Determine the [x, y] coordinate at the center of the cell enclosing the given text.  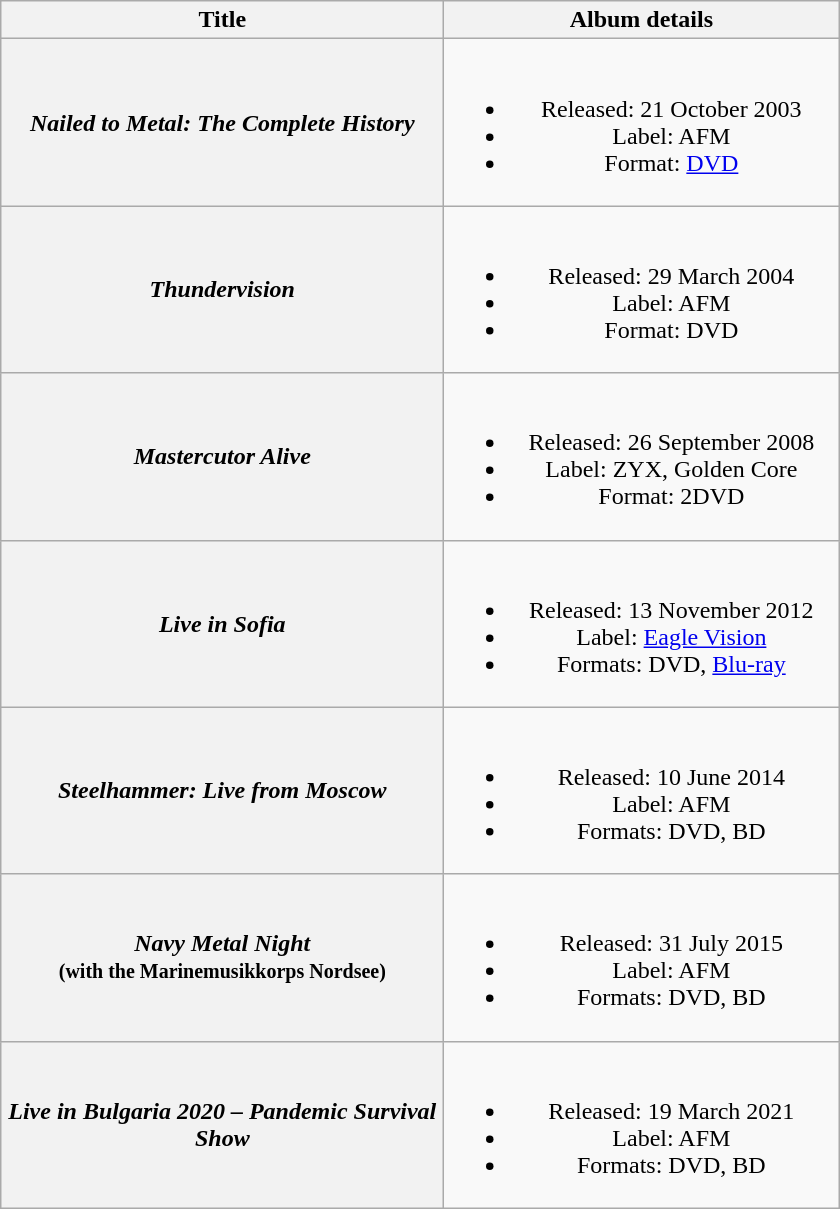
Released: 31 July 2015Label: AFMFormats: DVD, BD [642, 958]
Album details [642, 20]
Released: 10 June 2014Label: AFMFormats: DVD, BD [642, 790]
Released: 26 September 2008Label: ZYX, Golden CoreFormat: 2DVD [642, 456]
Title [222, 20]
Mastercutor Alive [222, 456]
Nailed to Metal: The Complete History [222, 122]
Released: 21 October 2003Label: AFMFormat: DVD [642, 122]
Navy Metal Night(with the Marinemusikkorps Nordsee) [222, 958]
Released: 19 March 2021Label: AFMFormats: DVD, BD [642, 1124]
Live in Bulgaria 2020 – Pandemic Survival Show [222, 1124]
Thundervision [222, 290]
Released: 29 March 2004Label: AFMFormat: DVD [642, 290]
Released: 13 November 2012Label: Eagle VisionFormats: DVD, Blu-ray [642, 624]
Live in Sofia [222, 624]
Steelhammer: Live from Moscow [222, 790]
